Provide the (X, Y) coordinate of the cell's center where the given text is located.  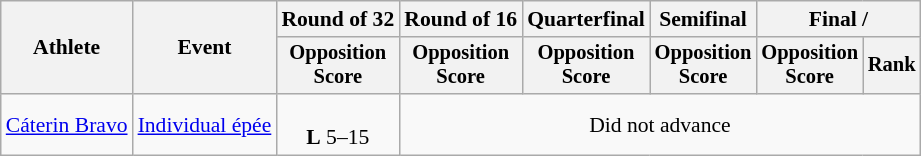
Round of 16 (460, 19)
Did not advance (660, 124)
Round of 32 (338, 19)
Final / (838, 19)
L 5–15 (338, 124)
Rank (892, 66)
Semifinal (704, 19)
Cáterin Bravo (67, 124)
Event (205, 48)
Individual épée (205, 124)
Quarterfinal (586, 19)
Athlete (67, 48)
